Locate the cell with the specified text and output its [X, Y] center coordinate. 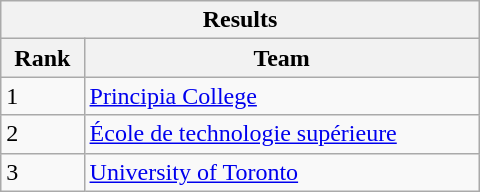
1 [42, 96]
Results [240, 20]
Team [282, 58]
University of Toronto [282, 172]
Rank [42, 58]
École de technologie supérieure [282, 134]
2 [42, 134]
3 [42, 172]
Principia College [282, 96]
